Output the (x, y) coordinate of the center of the cell containing the given text.  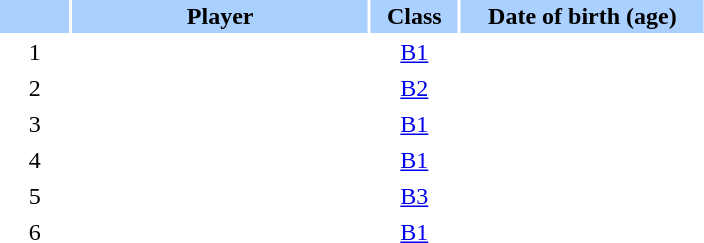
5 (34, 196)
1 (34, 52)
B2 (414, 88)
Date of birth (age) (582, 16)
B3 (414, 196)
Class (414, 16)
4 (34, 160)
3 (34, 124)
Player (220, 16)
2 (34, 88)
